Detect which cell encompasses the target text, then output its (x, y) center coordinate. 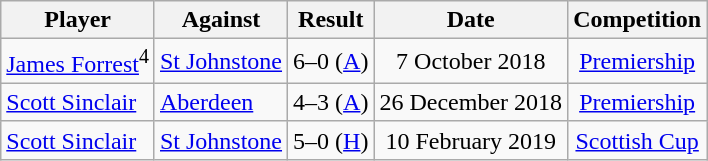
Result (331, 20)
10 February 2019 (471, 140)
7 October 2018 (471, 62)
James Forrest4 (78, 62)
Competition (638, 20)
Scottish Cup (638, 140)
Against (220, 20)
Player (78, 20)
26 December 2018 (471, 102)
Aberdeen (220, 102)
6–0 (A) (331, 62)
Date (471, 20)
5–0 (H) (331, 140)
4–3 (A) (331, 102)
